Locate the cell with the specified text and output its [x, y] center coordinate. 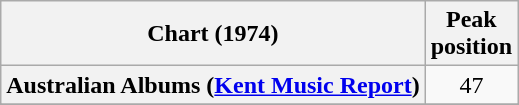
Peak position [471, 34]
Australian Albums (Kent Music Report) [213, 85]
Chart (1974) [213, 34]
47 [471, 85]
